Capture the cell that displays the provided text and extract its [x, y] central coordinate. 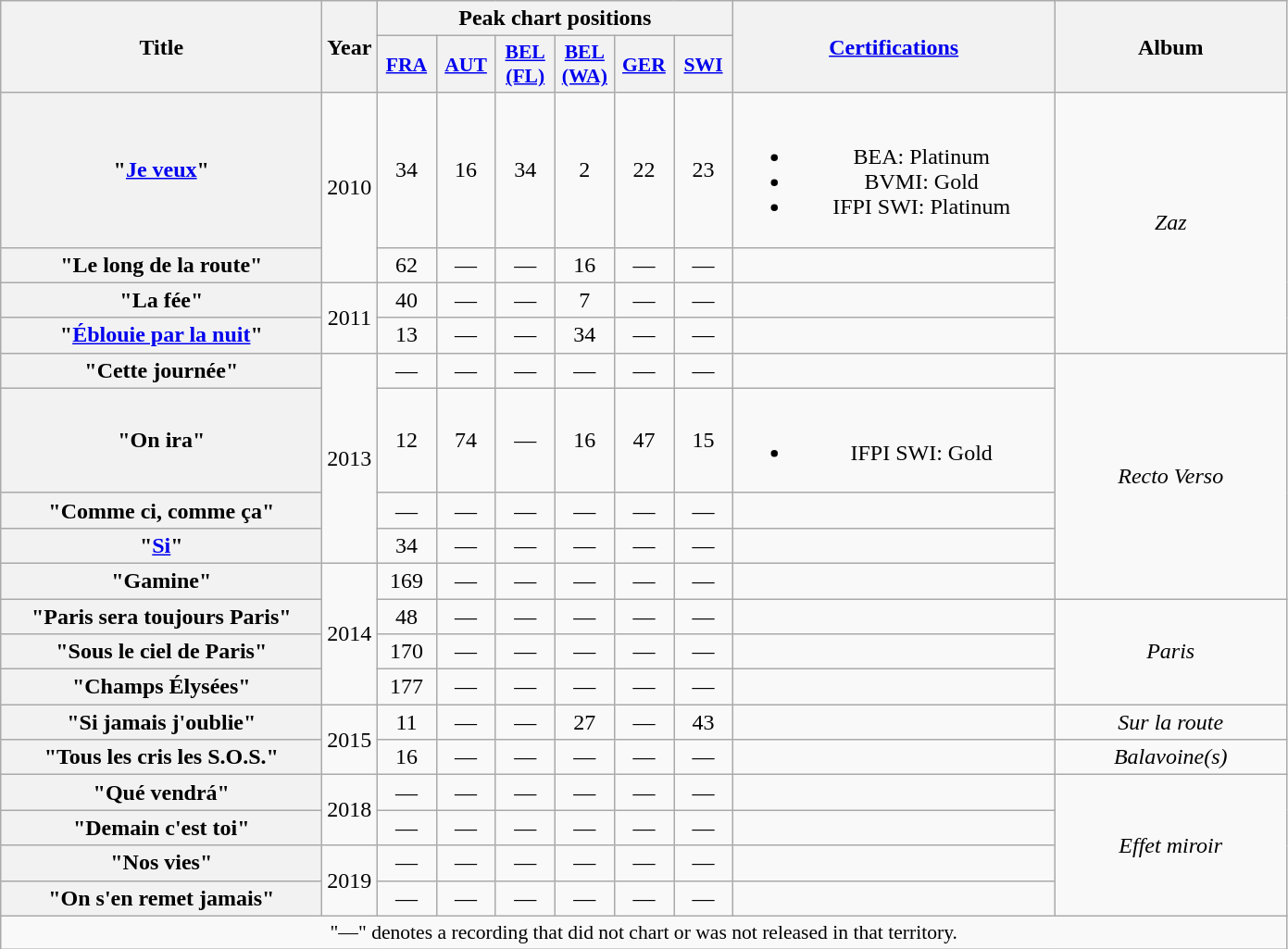
IFPI SWI: Gold [894, 441]
"On ira" [161, 441]
2 [584, 170]
40 [406, 300]
62 [406, 265]
2015 [350, 740]
Peak chart positions [556, 19]
AUT [466, 65]
2013 [350, 457]
74 [466, 441]
43 [704, 722]
"Paris sera toujours Paris" [161, 616]
"Champs Élysées" [161, 687]
"Le long de la route" [161, 265]
Zaz [1170, 222]
13 [406, 335]
Certifications [894, 46]
"Je veux" [161, 170]
"Demain c'est toi" [161, 828]
Sur la route [1170, 722]
177 [406, 687]
Title [161, 46]
GER [644, 65]
169 [406, 581]
7 [584, 300]
"Sous le ciel de Paris" [161, 652]
BEL(WA) [584, 65]
Paris [1170, 651]
BEL(FL) [525, 65]
"On s'en remet jamais" [161, 898]
15 [704, 441]
"Éblouie par la nuit" [161, 335]
"Si jamais j'oublie" [161, 722]
2014 [350, 633]
170 [406, 652]
SWI [704, 65]
2011 [350, 318]
"Comme ci, comme ça" [161, 510]
48 [406, 616]
"Si" [161, 545]
2010 [350, 187]
Album [1170, 46]
"Gamine" [161, 581]
Effet miroir [1170, 845]
47 [644, 441]
Balavoine(s) [1170, 757]
"Nos vies" [161, 863]
FRA [406, 65]
Recto Verso [1170, 476]
"—" denotes a recording that did not chart or was not released in that territory. [644, 932]
2019 [350, 880]
2018 [350, 810]
22 [644, 170]
"La fée" [161, 300]
23 [704, 170]
BEA: PlatinumBVMI: GoldIFPI SWI: Platinum [894, 170]
"Qué vendrá" [161, 793]
27 [584, 722]
12 [406, 441]
"Tous les cris les S.O.S." [161, 757]
Year [350, 46]
"Cette journée" [161, 370]
11 [406, 722]
